Identify which cell holds the provided text, then report its (X, Y) central coordinate. 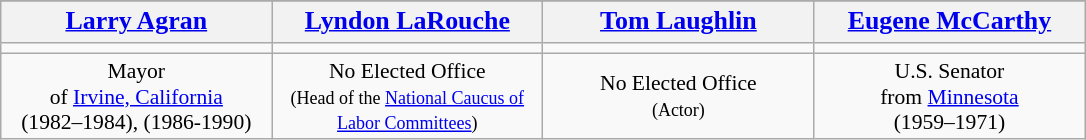
Eugene McCarthy (950, 22)
Tom Laughlin (678, 22)
No Elected Office(Actor) (678, 96)
No Elected Office(Head of the National Caucus of Labor Committees) (408, 96)
Larry Agran (136, 22)
Mayorof Irvine, California(1982–1984), (1986-1990) (136, 96)
U.S. Senatorfrom Minnesota(1959–1971) (950, 96)
Lyndon LaRouche (408, 22)
